Determine the (X, Y) coordinate at the center of the cell enclosing the given text.  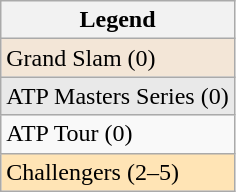
Grand Slam (0) (118, 58)
Legend (118, 20)
Challengers (2–5) (118, 172)
ATP Masters Series (0) (118, 96)
ATP Tour (0) (118, 134)
